Capture the cell that displays the provided text and extract its [X, Y] central coordinate. 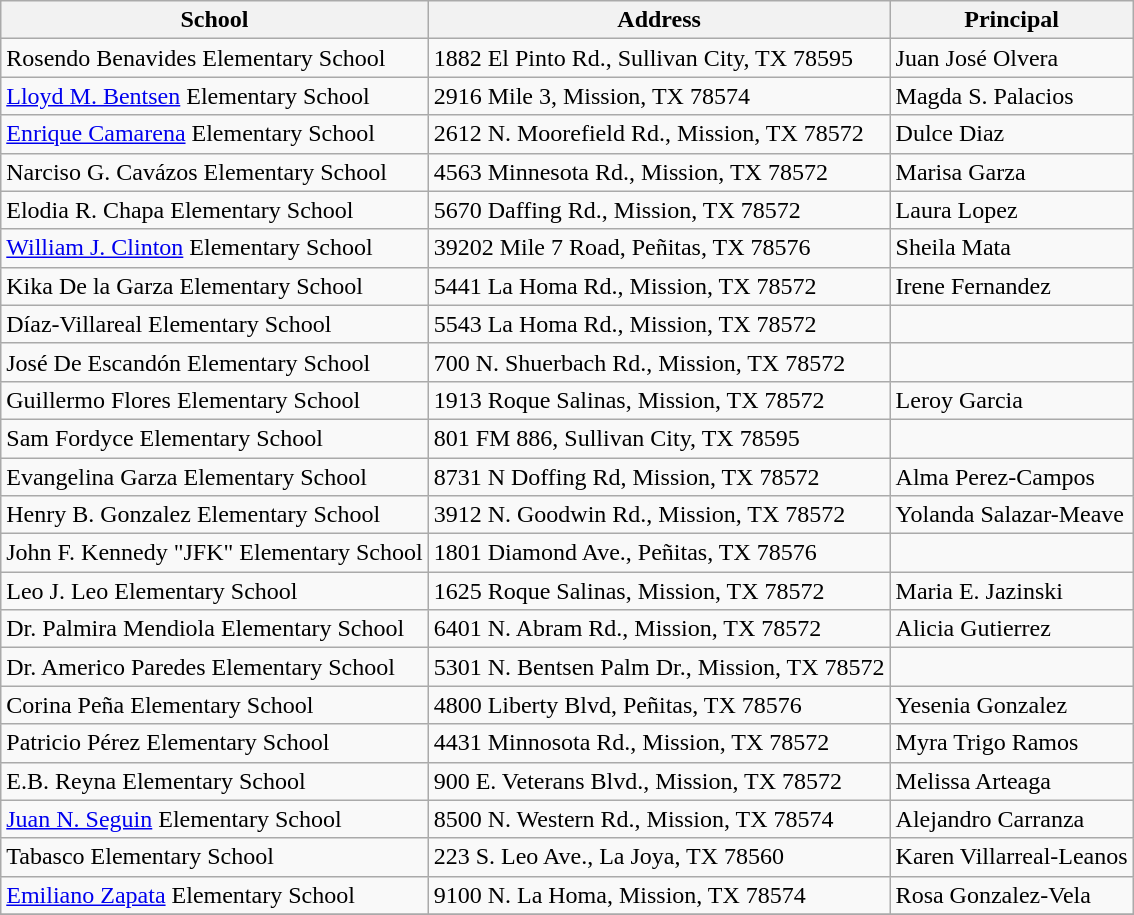
Dulce Diaz [1012, 134]
Alicia Gutierrez [1012, 629]
Enrique Camarena Elementary School [214, 134]
Juan N. Seguin Elementary School [214, 819]
Sheila Mata [1012, 248]
Address [659, 20]
Díaz-Villareal Elementary School [214, 324]
4431 Minnosota Rd., Mission, TX 78572 [659, 743]
Principal [1012, 20]
700 N. Shuerbach Rd., Mission, TX 78572 [659, 362]
Karen Villarreal-Leanos [1012, 857]
900 E. Veterans Blvd., Mission, TX 78572 [659, 781]
Leroy Garcia [1012, 400]
Maria E. Jazinski [1012, 591]
Elodia R. Chapa Elementary School [214, 210]
Dr. Americo Paredes Elementary School [214, 667]
1913 Roque Salinas, Mission, TX 78572 [659, 400]
39202 Mile 7 Road, Peñitas, TX 78576 [659, 248]
Sam Fordyce Elementary School [214, 438]
1625 Roque Salinas, Mission, TX 78572 [659, 591]
William J. Clinton Elementary School [214, 248]
Evangelina Garza Elementary School [214, 477]
Henry B. Gonzalez Elementary School [214, 515]
Laura Lopez [1012, 210]
Alma Perez-Campos [1012, 477]
801 FM 886, Sullivan City, TX 78595 [659, 438]
Alejandro Carranza [1012, 819]
5670 Daffing Rd., Mission, TX 78572 [659, 210]
9100 N. La Homa, Mission, TX 78574 [659, 895]
8731 N Doffing Rd, Mission, TX 78572 [659, 477]
Dr. Palmira Mendiola Elementary School [214, 629]
2916 Mile 3, Mission, TX 78574 [659, 96]
Rosendo Benavides Elementary School [214, 58]
6401 N. Abram Rd., Mission, TX 78572 [659, 629]
Patricio Pérez Elementary School [214, 743]
John F. Kennedy "JFK" Elementary School [214, 553]
Marisa Garza [1012, 172]
5441 La Homa Rd., Mission, TX 78572 [659, 286]
Kika De la Garza Elementary School [214, 286]
1801 Diamond Ave., Peñitas, TX 78576 [659, 553]
Emiliano Zapata Elementary School [214, 895]
5301 N. Bentsen Palm Dr., Mission, TX 78572 [659, 667]
4563 Minnesota Rd., Mission, TX 78572 [659, 172]
2612 N. Moorefield Rd., Mission, TX 78572 [659, 134]
8500 N. Western Rd., Mission, TX 78574 [659, 819]
Yesenia Gonzalez [1012, 705]
José De Escandón Elementary School [214, 362]
Leo J. Leo Elementary School [214, 591]
Corina Peña Elementary School [214, 705]
223 S. Leo Ave., La Joya, TX 78560 [659, 857]
School [214, 20]
5543 La Homa Rd., Mission, TX 78572 [659, 324]
Narciso G. Cavázos Elementary School [214, 172]
1882 El Pinto Rd., Sullivan City, TX 78595 [659, 58]
Tabasco Elementary School [214, 857]
4800 Liberty Blvd, Peñitas, TX 78576 [659, 705]
Myra Trigo Ramos [1012, 743]
Magda S. Palacios [1012, 96]
Irene Fernandez [1012, 286]
Guillermo Flores Elementary School [214, 400]
3912 N. Goodwin Rd., Mission, TX 78572 [659, 515]
Yolanda Salazar-Meave [1012, 515]
Melissa Arteaga [1012, 781]
Rosa Gonzalez-Vela [1012, 895]
E.B. Reyna Elementary School [214, 781]
Lloyd M. Bentsen Elementary School [214, 96]
Juan José Olvera [1012, 58]
